Detect which cell encompasses the target text, then output its [X, Y] center coordinate. 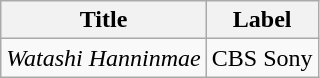
Watashi Hanninmae [104, 58]
Label [262, 20]
Title [104, 20]
CBS Sony [262, 58]
